Determine the [X, Y] coordinate at the center of the cell enclosing the given text.  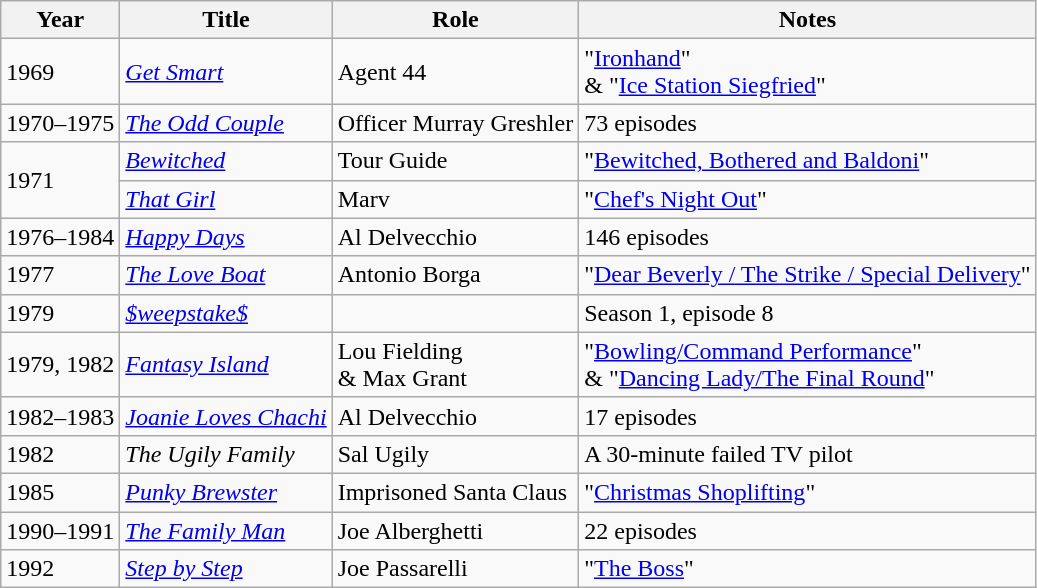
Joe Passarelli [456, 569]
1976–1984 [60, 237]
Sal Ugily [456, 454]
Tour Guide [456, 161]
Agent 44 [456, 72]
"Dear Beverly / The Strike / Special Delivery" [808, 275]
Bewitched [226, 161]
1979, 1982 [60, 364]
"The Boss" [808, 569]
$weepstake$ [226, 313]
"Bewitched, Bothered and Baldoni" [808, 161]
1977 [60, 275]
The Ugily Family [226, 454]
The Family Man [226, 531]
That Girl [226, 199]
1982 [60, 454]
Joanie Loves Chachi [226, 416]
1990–1991 [60, 531]
1982–1983 [60, 416]
Marv [456, 199]
1992 [60, 569]
Get Smart [226, 72]
73 episodes [808, 123]
Title [226, 20]
"Ironhand" & "Ice Station Siegfried" [808, 72]
Year [60, 20]
1979 [60, 313]
Season 1, episode 8 [808, 313]
Punky Brewster [226, 492]
Officer Murray Greshler [456, 123]
Imprisoned Santa Claus [456, 492]
146 episodes [808, 237]
17 episodes [808, 416]
Joe Alberghetti [456, 531]
Lou Fielding & Max Grant [456, 364]
"Bowling/Command Performance"& "Dancing Lady/The Final Round" [808, 364]
Notes [808, 20]
Fantasy Island [226, 364]
1970–1975 [60, 123]
The Love Boat [226, 275]
Step by Step [226, 569]
"Christmas Shoplifting" [808, 492]
Role [456, 20]
Antonio Borga [456, 275]
Happy Days [226, 237]
1969 [60, 72]
A 30-minute failed TV pilot [808, 454]
"Chef's Night Out" [808, 199]
1985 [60, 492]
22 episodes [808, 531]
1971 [60, 180]
The Odd Couple [226, 123]
